Locate the cell with the specified text and output its (x, y) center coordinate. 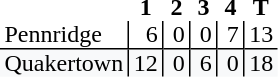
12 (145, 63)
13 (261, 35)
7 (230, 35)
18 (261, 63)
Pennridge (64, 35)
Quakertown (64, 63)
